Extract the (x, y) coordinate from the center of the cell holding the provided text.  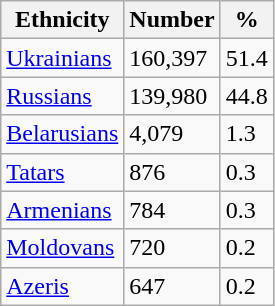
% (246, 20)
784 (172, 210)
Tatars (62, 172)
Ethnicity (62, 20)
Russians (62, 96)
139,980 (172, 96)
647 (172, 286)
44.8 (246, 96)
4,079 (172, 134)
Armenians (62, 210)
Moldovans (62, 248)
876 (172, 172)
51.4 (246, 58)
Belarusians (62, 134)
Ukrainians (62, 58)
Azeris (62, 286)
Number (172, 20)
160,397 (172, 58)
720 (172, 248)
1.3 (246, 134)
